Capture the cell that displays the provided text and extract its [X, Y] central coordinate. 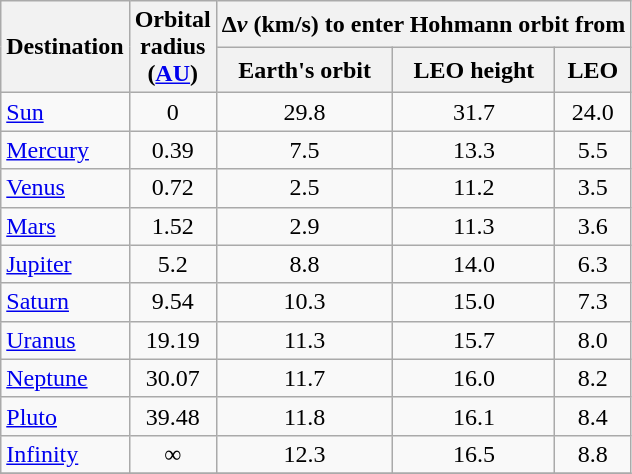
16.0 [474, 378]
12.3 [304, 454]
29.8 [304, 112]
31.7 [474, 112]
∞ [172, 454]
5.2 [172, 264]
Δv (km/s) to enter Hohmann orbit from [424, 24]
0.39 [172, 150]
24.0 [593, 112]
0 [172, 112]
39.48 [172, 416]
Pluto [65, 416]
Jupiter [65, 264]
19.19 [172, 340]
Earth's orbit [304, 70]
Destination [65, 47]
3.5 [593, 188]
Mars [65, 226]
7.5 [304, 150]
14.0 [474, 264]
8.2 [593, 378]
Uranus [65, 340]
5.5 [593, 150]
Venus [65, 188]
8.4 [593, 416]
8.0 [593, 340]
11.7 [304, 378]
1.52 [172, 226]
16.5 [474, 454]
Orbitalradius(AU) [172, 47]
7.3 [593, 302]
11.8 [304, 416]
LEO height [474, 70]
2.9 [304, 226]
2.5 [304, 188]
Mercury [65, 150]
30.07 [172, 378]
15.7 [474, 340]
Saturn [65, 302]
3.6 [593, 226]
11.2 [474, 188]
LEO [593, 70]
0.72 [172, 188]
15.0 [474, 302]
13.3 [474, 150]
Sun [65, 112]
16.1 [474, 416]
10.3 [304, 302]
6.3 [593, 264]
9.54 [172, 302]
Infinity [65, 454]
Neptune [65, 378]
